From the cell containing the given text, extract its center point as (x, y) coordinate. 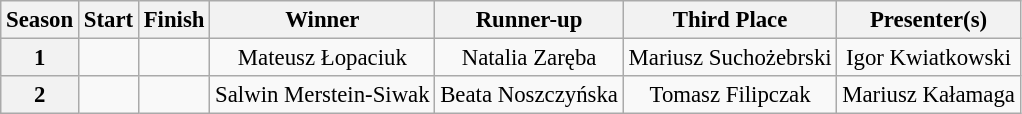
Third Place (730, 20)
Start (108, 20)
Beata Noszczyńska (529, 95)
Winner (322, 20)
Mateusz Łopaciuk (322, 58)
Igor Kwiatkowski (928, 58)
1 (40, 58)
Natalia Zaręba (529, 58)
Finish (174, 20)
Presenter(s) (928, 20)
Tomasz Filipczak (730, 95)
2 (40, 95)
Salwin Merstein-Siwak (322, 95)
Runner-up (529, 20)
Mariusz Suchożebrski (730, 58)
Mariusz Kałamaga (928, 95)
Season (40, 20)
